Identify which cell holds the provided text, then report its [X, Y] central coordinate. 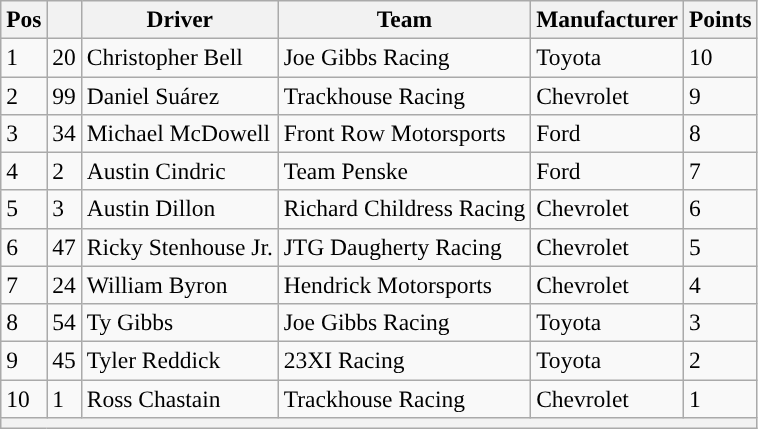
24 [64, 285]
Christopher Bell [180, 57]
JTG Daugherty Racing [404, 247]
Hendrick Motorsports [404, 285]
54 [64, 322]
20 [64, 57]
45 [64, 360]
Daniel Suárez [180, 95]
Ty Gibbs [180, 322]
47 [64, 247]
Team Penske [404, 171]
Ricky Stenhouse Jr. [180, 247]
Tyler Reddick [180, 360]
Front Row Motorsports [404, 133]
99 [64, 95]
34 [64, 133]
23XI Racing [404, 360]
Manufacturer [608, 19]
Richard Childress Racing [404, 209]
Points [720, 19]
Austin Dillon [180, 209]
Pos [24, 19]
Team [404, 19]
William Byron [180, 285]
Michael McDowell [180, 133]
Driver [180, 19]
Austin Cindric [180, 171]
Ross Chastain [180, 398]
